Identify which cell holds the provided text, then report its [x, y] central coordinate. 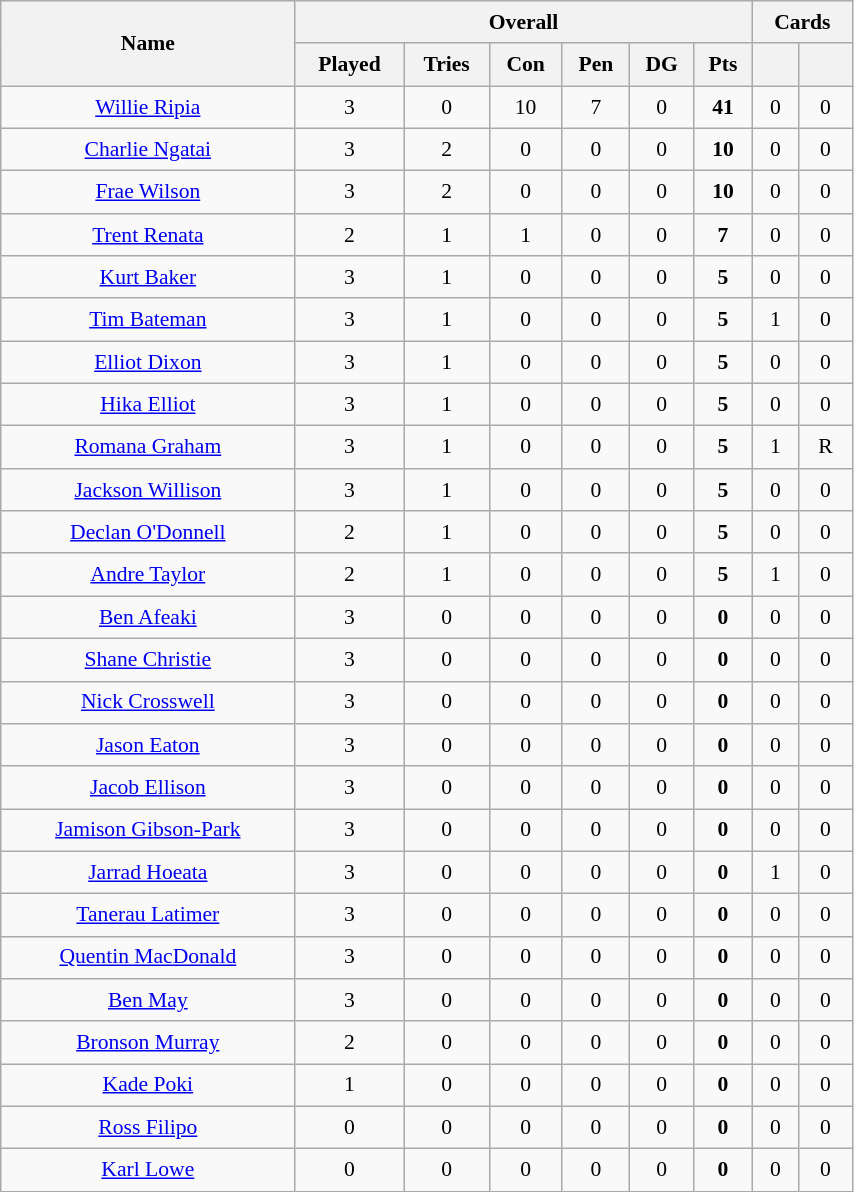
Shane Christie [148, 660]
Pts [724, 66]
Kade Poki [148, 1086]
Played [350, 66]
Cards [802, 22]
Tanerau Latimer [148, 916]
Romana Graham [148, 448]
Hika Elliot [148, 406]
Name [148, 44]
Ben Afeaki [148, 618]
Pen [596, 66]
Con [526, 66]
Karl Lowe [148, 1170]
Jacob Ellison [148, 788]
Overall [524, 22]
Kurt Baker [148, 278]
Tim Bateman [148, 320]
Ben May [148, 1000]
Quentin MacDonald [148, 958]
Jarrad Hoeata [148, 872]
Tries [446, 66]
Jackson Willison [148, 490]
Declan O'Donnell [148, 532]
Trent Renata [148, 236]
Jamison Gibson-Park [148, 830]
Elliot Dixon [148, 362]
Jason Eaton [148, 746]
41 [724, 108]
Andre Taylor [148, 576]
Charlie Ngatai [148, 150]
Bronson Murray [148, 1044]
Frae Wilson [148, 192]
Willie Ripia [148, 108]
Nick Crosswell [148, 702]
R [825, 448]
DG [662, 66]
Ross Filipo [148, 1128]
